Search for the cell housing the specified text and yield its (X, Y) center coordinate. 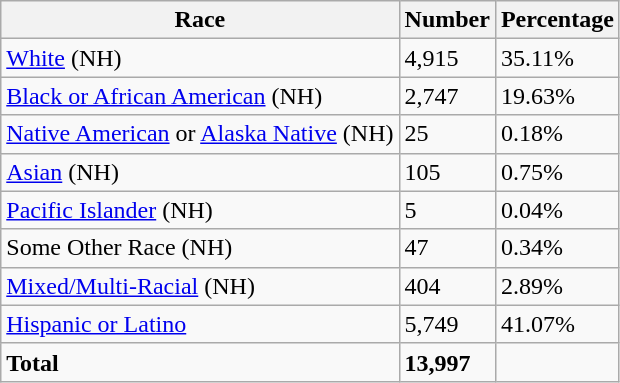
Total (200, 362)
404 (447, 286)
Some Other Race (NH) (200, 248)
0.34% (557, 248)
Race (200, 20)
19.63% (557, 96)
Pacific Islander (NH) (200, 210)
0.75% (557, 172)
41.07% (557, 324)
47 (447, 248)
Black or African American (NH) (200, 96)
Asian (NH) (200, 172)
2,747 (447, 96)
35.11% (557, 58)
13,997 (447, 362)
Percentage (557, 20)
White (NH) (200, 58)
Native American or Alaska Native (NH) (200, 134)
5 (447, 210)
2.89% (557, 286)
Mixed/Multi-Racial (NH) (200, 286)
25 (447, 134)
5,749 (447, 324)
Hispanic or Latino (200, 324)
Number (447, 20)
105 (447, 172)
0.04% (557, 210)
0.18% (557, 134)
4,915 (447, 58)
